Scan for the cell matching the given text and deliver its [X, Y] coordinate at center. 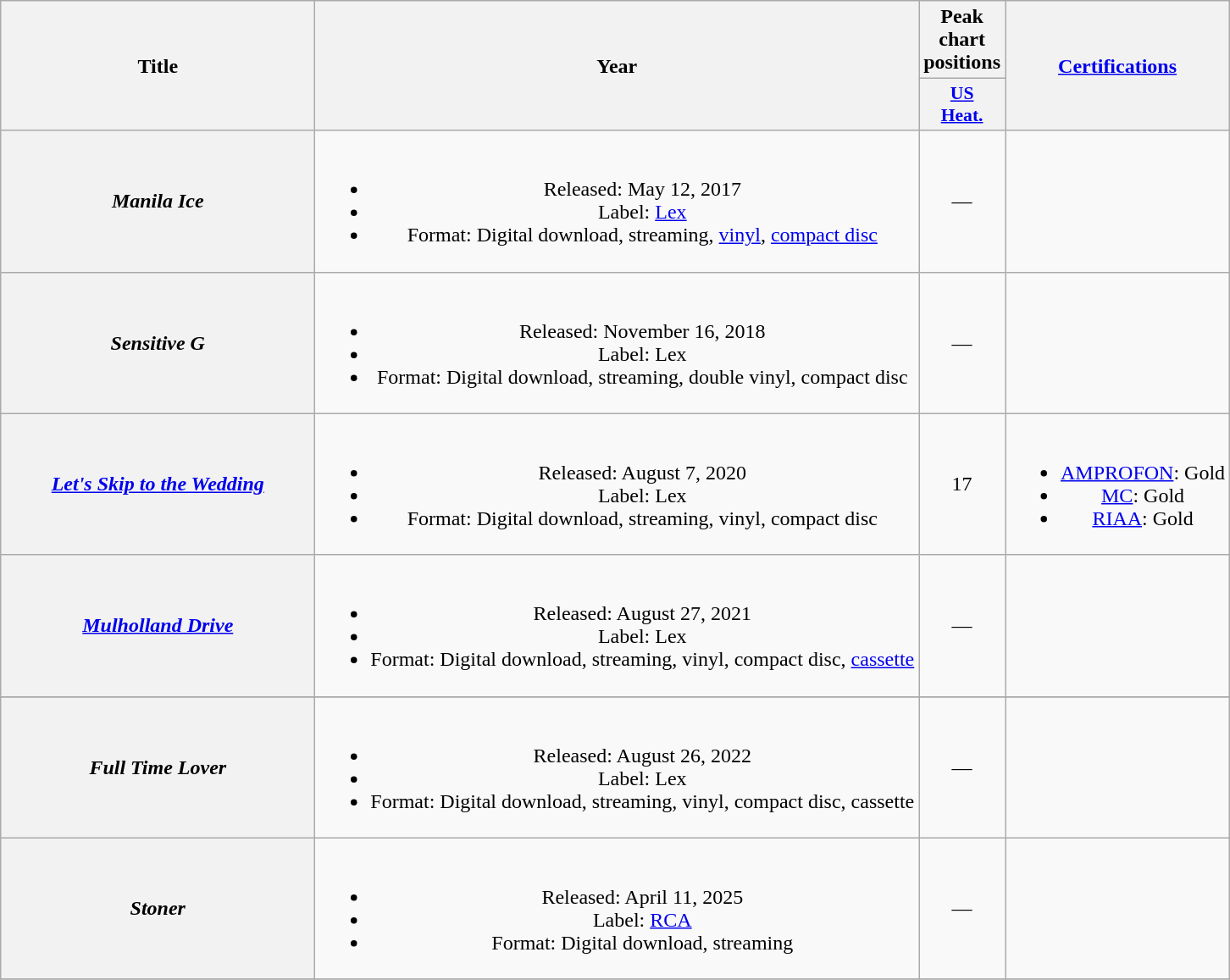
Sensitive G [158, 342]
Certifications [1116, 66]
Full Time Lover [158, 767]
Released: August 27, 2021Label: LexFormat: Digital download, streaming, vinyl, compact disc, cassette [617, 625]
Manila Ice [158, 202]
AMPROFON: GoldMC: GoldRIAA: Gold [1116, 484]
17 [962, 484]
Let's Skip to the Wedding [158, 484]
Released: August 26, 2022Label: LexFormat: Digital download, streaming, vinyl, compact disc, cassette [617, 767]
USHeat. [962, 105]
Released: November 16, 2018Label: LexFormat: Digital download, streaming, double vinyl, compact disc [617, 342]
Released: May 12, 2017Label: LexFormat: Digital download, streaming, vinyl, compact disc [617, 202]
Peak chart positions [962, 40]
Stoner [158, 908]
Released: August 7, 2020Label: LexFormat: Digital download, streaming, vinyl, compact disc [617, 484]
Title [158, 66]
Mulholland Drive [158, 625]
Released: April 11, 2025Label: RCAFormat: Digital download, streaming [617, 908]
Year [617, 66]
